Detect which cell encompasses the target text, then output its (x, y) center coordinate. 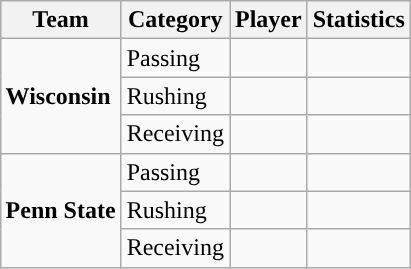
Penn State (60, 210)
Statistics (358, 20)
Player (269, 20)
Wisconsin (60, 96)
Category (175, 20)
Team (60, 20)
